Determine the [X, Y] coordinate at the center of the cell enclosing the given text.  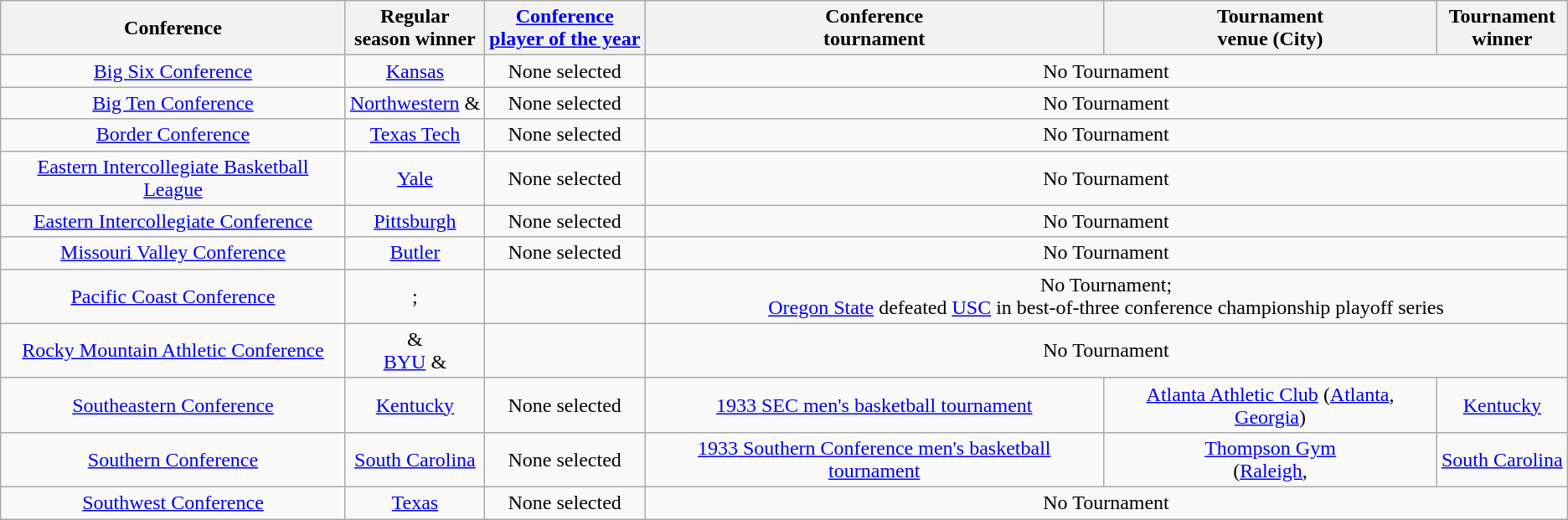
Northwestern & [415, 103]
& BYU & [415, 350]
Texas [415, 502]
Tournament winner [1502, 28]
Yale [415, 178]
Regular season winner [415, 28]
1933 SEC men's basketball tournament [874, 405]
Conference tournament [874, 28]
Southern Conference [173, 459]
Pittsburgh [415, 221]
Southwest Conference [173, 502]
Butler [415, 253]
Conference player of the year [565, 28]
; [415, 296]
Southeastern Conference [173, 405]
Tournament venue (City) [1271, 28]
Kansas [415, 71]
Rocky Mountain Athletic Conference [173, 350]
Thompson Gym(Raleigh, [1271, 459]
Border Conference [173, 135]
Pacific Coast Conference [173, 296]
Eastern Intercollegiate Basketball League [173, 178]
No Tournament;Oregon State defeated USC in best-of-three conference championship playoff series [1106, 296]
Big Six Conference [173, 71]
Atlanta Athletic Club (Atlanta, Georgia) [1271, 405]
1933 Southern Conference men's basketball tournament [874, 459]
Eastern Intercollegiate Conference [173, 221]
Big Ten Conference [173, 103]
Texas Tech [415, 135]
Missouri Valley Conference [173, 253]
Conference [173, 28]
